Extract the (X, Y) coordinate from the center of the cell holding the provided text.  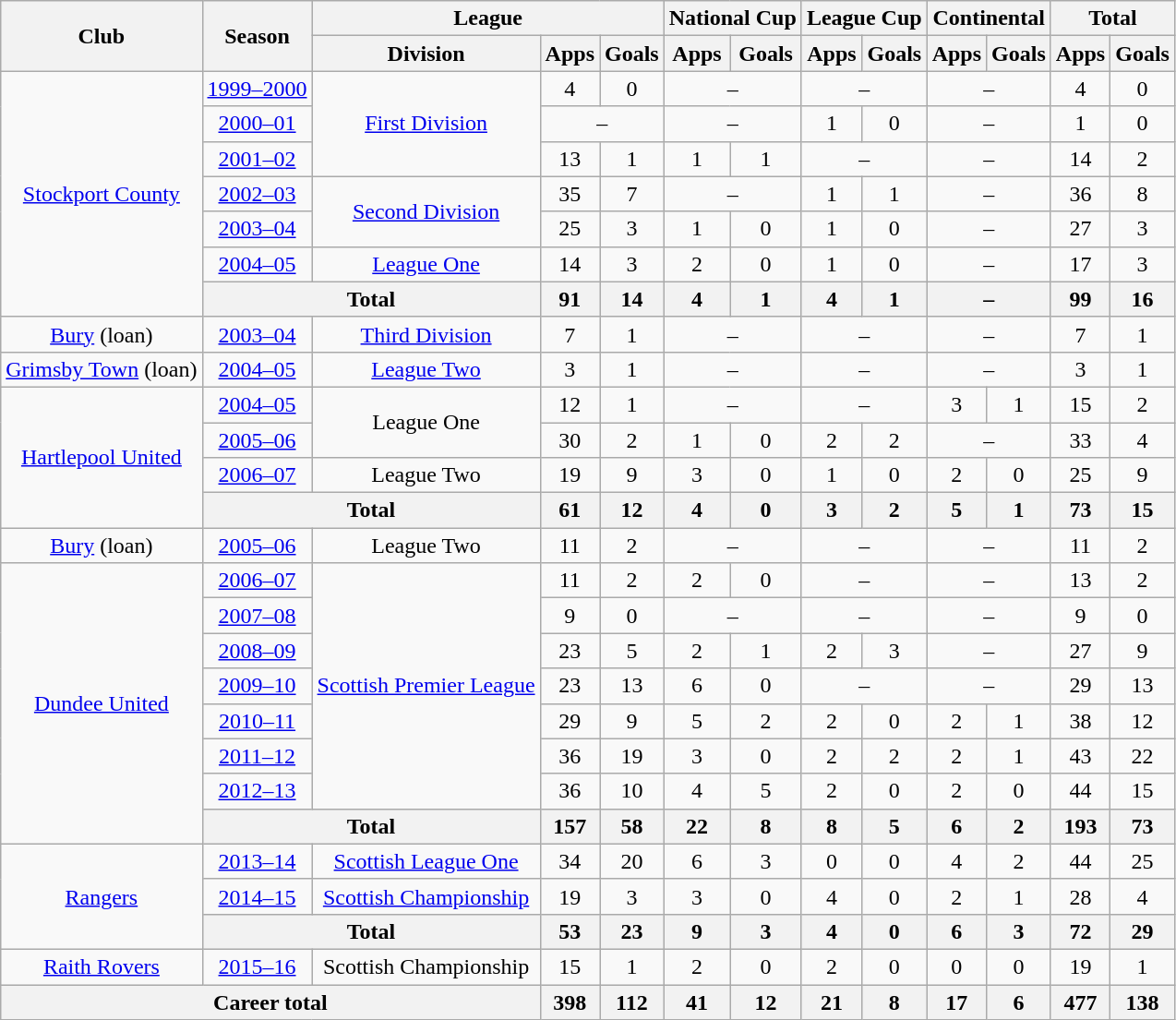
112 (632, 1002)
38 (1080, 721)
477 (1080, 1002)
20 (632, 861)
Career total (270, 1002)
33 (1080, 440)
99 (1080, 299)
2015–16 (257, 966)
2007–08 (257, 616)
League Cup (864, 18)
72 (1080, 931)
2011–12 (257, 756)
2013–14 (257, 861)
21 (831, 1002)
Division (426, 54)
Raith Rovers (102, 966)
First Division (426, 124)
Rangers (102, 896)
2002–03 (257, 194)
58 (632, 826)
League (487, 18)
16 (1143, 299)
53 (570, 931)
Club (102, 36)
10 (632, 791)
398 (570, 1002)
Season (257, 36)
157 (570, 826)
Stockport County (102, 194)
Continental (989, 18)
2010–11 (257, 721)
Second Division (426, 211)
30 (570, 440)
2012–13 (257, 791)
34 (570, 861)
2000–01 (257, 124)
138 (1143, 1002)
2014–15 (257, 896)
91 (570, 299)
Scottish League One (426, 861)
2001–02 (257, 159)
Dundee United (102, 703)
1999–2000 (257, 89)
28 (1080, 896)
193 (1080, 826)
Third Division (426, 334)
Grimsby Town (loan) (102, 369)
61 (570, 510)
Scottish Premier League (426, 686)
41 (697, 1002)
43 (1080, 756)
35 (570, 194)
Hartlepool United (102, 457)
2009–10 (257, 686)
2008–09 (257, 651)
National Cup (733, 18)
